Search for the cell housing the specified text and yield its (x, y) center coordinate. 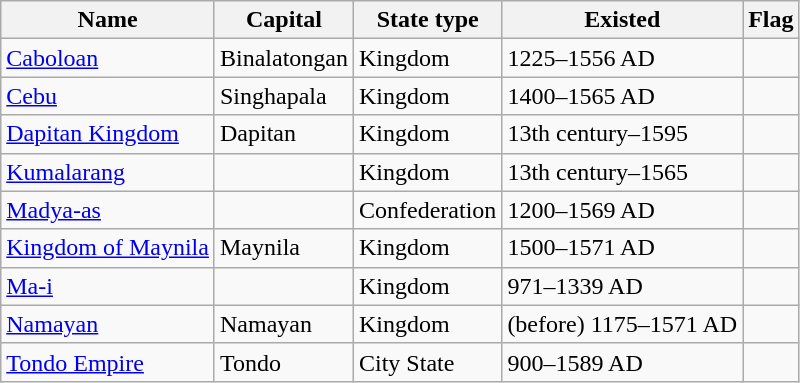
Maynila (284, 248)
Singhapala (284, 96)
Dapitan Kingdom (108, 134)
Dapitan (284, 134)
1400–1565 AD (622, 96)
Existed (622, 20)
Tondo (284, 362)
Confederation (427, 210)
1200–1569 AD (622, 210)
13th century–1595 (622, 134)
State type (427, 20)
Kumalarang (108, 172)
City State (427, 362)
971–1339 AD (622, 286)
Capital (284, 20)
Flag (771, 20)
Madya-as (108, 210)
Cebu (108, 96)
13th century–1565 (622, 172)
Binalatongan (284, 58)
(before) 1175–1571 AD (622, 324)
Kingdom of Maynila (108, 248)
1225–1556 AD (622, 58)
1500–1571 AD (622, 248)
Caboloan (108, 58)
Ma-i (108, 286)
Tondo Empire (108, 362)
Name (108, 20)
900–1589 AD (622, 362)
